Search for the cell housing the specified text and yield its [x, y] center coordinate. 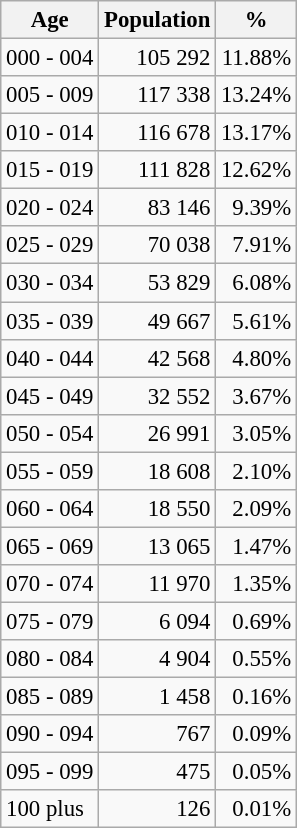
085 - 089 [50, 697]
090 - 094 [50, 734]
0.69% [256, 621]
% [256, 20]
050 - 054 [50, 433]
075 - 079 [50, 621]
2.10% [256, 471]
030 - 034 [50, 283]
11.88% [256, 58]
Population [158, 20]
100 plus [50, 809]
26 991 [158, 433]
3.05% [256, 433]
6 094 [158, 621]
040 - 044 [50, 358]
70 038 [158, 245]
83 146 [158, 208]
1.35% [256, 584]
116 678 [158, 133]
065 - 069 [50, 546]
0.05% [256, 772]
7.91% [256, 245]
005 - 009 [50, 95]
111 828 [158, 170]
13.24% [256, 95]
475 [158, 772]
015 - 019 [50, 170]
11 970 [158, 584]
035 - 039 [50, 321]
5.61% [256, 321]
105 292 [158, 58]
000 - 004 [50, 58]
1 458 [158, 697]
767 [158, 734]
32 552 [158, 396]
0.09% [256, 734]
13 065 [158, 546]
18 608 [158, 471]
0.01% [256, 809]
12.62% [256, 170]
3.67% [256, 396]
0.16% [256, 697]
045 - 049 [50, 396]
070 - 074 [50, 584]
060 - 064 [50, 509]
126 [158, 809]
080 - 084 [50, 659]
010 - 014 [50, 133]
Age [50, 20]
42 568 [158, 358]
13.17% [256, 133]
6.08% [256, 283]
4.80% [256, 358]
020 - 024 [50, 208]
095 - 099 [50, 772]
025 - 029 [50, 245]
055 - 059 [50, 471]
9.39% [256, 208]
53 829 [158, 283]
117 338 [158, 95]
1.47% [256, 546]
49 667 [158, 321]
4 904 [158, 659]
2.09% [256, 509]
18 550 [158, 509]
0.55% [256, 659]
